Return [X, Y] of the center of cell containing provided text 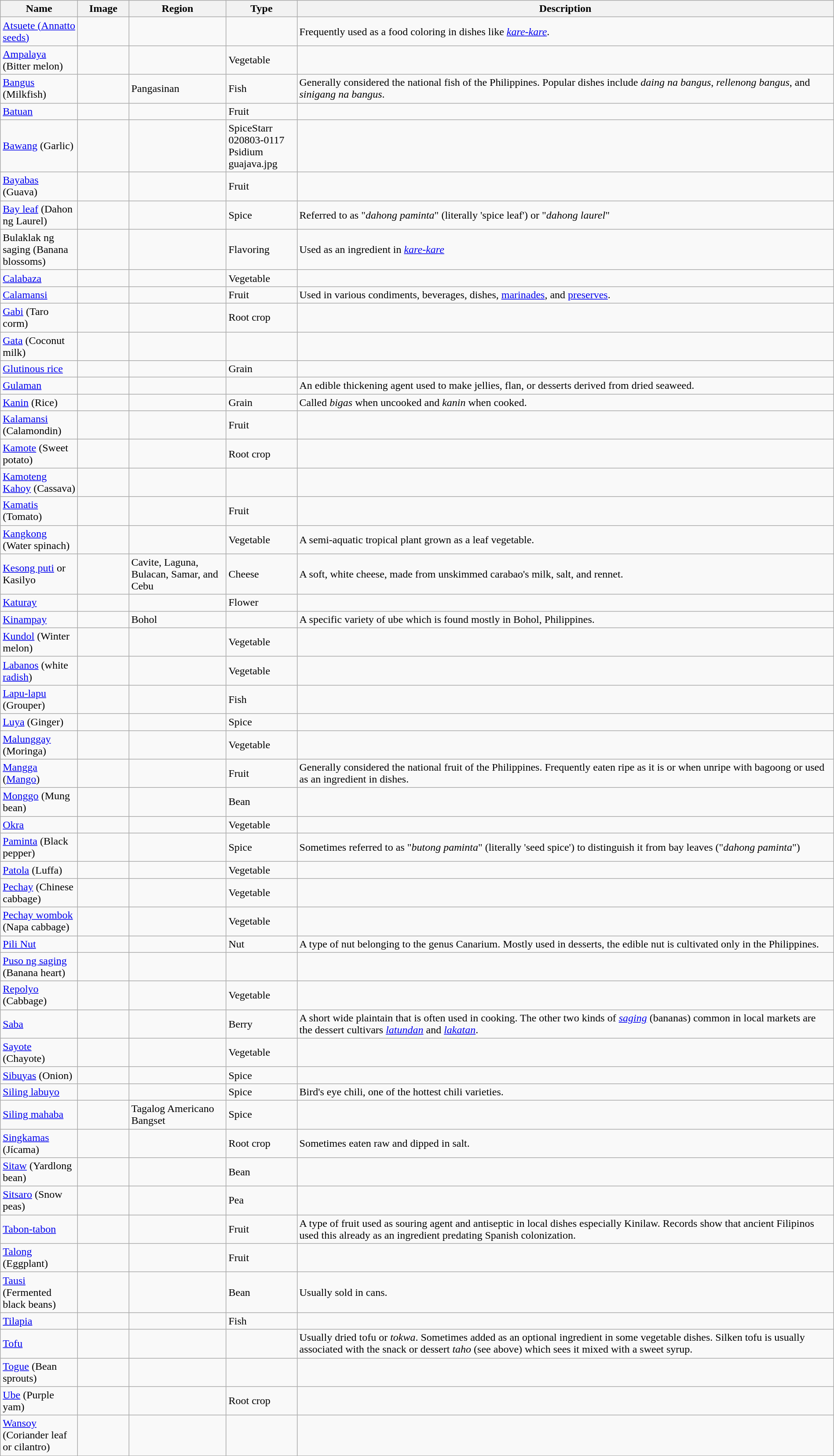
Tabon-tabon [39, 1229]
Tofu [39, 1343]
Siling mahaba [39, 1115]
Pechay wombok (Napa cabbage) [39, 921]
Referred to as "dahong paminta" (literally 'spice leaf') or "dahong laurel" [565, 215]
Kamoteng Kahoy (Cassava) [39, 482]
Sometimes referred to as "butong paminta" (literally 'seed spice') to distinguish it from bay leaves ("dahong paminta") [565, 847]
Nut [261, 944]
Bay leaf (Dahon ng Laurel) [39, 215]
SpiceStarr 020803-0117 Psidium guajava.jpg [261, 146]
Okra [39, 825]
Pea [261, 1201]
Lapu-lapu (Grouper) [39, 699]
Flower [261, 603]
Name [39, 9]
Ampalaya (Bitter melon) [39, 60]
Usually sold in cans. [565, 1292]
An edible thickening agent used to make jellies, flan, or desserts derived from dried seaweed. [565, 386]
A specific variety of ube which is found mostly in Bohol, Philippines. [565, 619]
Pili Nut [39, 944]
Cavite, Laguna, Bulacan, Samar, and Cebu [178, 574]
Paminta (Black pepper) [39, 847]
Sayote (Chayote) [39, 1052]
Pangasinan [178, 89]
A semi-aquatic tropical plant grown as a leaf vegetable. [565, 539]
Repolyo (Cabbage) [39, 995]
Tausi (Fermented black beans) [39, 1292]
Tilapia [39, 1321]
Berry [261, 1024]
Mangga (Mango) [39, 773]
Tagalog Americano Bangset [178, 1115]
Sometimes eaten raw and dipped in salt. [565, 1143]
Bulaklak ng saging (Banana blossoms) [39, 249]
Saba [39, 1024]
Singkamas (Jícama) [39, 1143]
Bohol [178, 619]
Puso ng saging (Banana heart) [39, 967]
Bird's eye chili, one of the hottest chili varieties. [565, 1092]
Kesong puti or Kasilyo [39, 574]
Bawang (Garlic) [39, 146]
Labanos (white radish) [39, 670]
Togue (Bean sprouts) [39, 1372]
Called bigas when uncooked and kanin when cooked. [565, 402]
Monggo (Mung bean) [39, 802]
Kangkong (Water spinach) [39, 539]
Kalamansi (Calamondin) [39, 425]
Ube (Purple yam) [39, 1401]
Wansoy (Coriander leaf or cilantro) [39, 1435]
Gabi (Taro corm) [39, 318]
Used in various condiments, beverages, dishes, marinades, and preserves. [565, 295]
Region [178, 9]
Description [565, 9]
Kundol (Winter melon) [39, 642]
Type [261, 9]
Talong (Eggplant) [39, 1258]
Patola (Luffa) [39, 870]
Malunggay (Moringa) [39, 744]
Sibuyas (Onion) [39, 1075]
A soft, white cheese, made from unskimmed carabao's milk, salt, and rennet. [565, 574]
Flavoring [261, 249]
Cheese [261, 574]
Siling labuyo [39, 1092]
Kamote (Sweet potato) [39, 454]
Generally considered the national fish of the Philippines. Popular dishes include daing na bangus, rellenong bangus, and sinigang na bangus. [565, 89]
A type of nut belonging to the genus Canarium. Mostly used in desserts, the edible nut is cultivated only in the Philippines. [565, 944]
Kamatis (Tomato) [39, 511]
Kanin (Rice) [39, 402]
Kinampay [39, 619]
Glutinous rice [39, 369]
Calamansi [39, 295]
Calabaza [39, 278]
Luya (Ginger) [39, 722]
Gulaman [39, 386]
Bangus (Milkfish) [39, 89]
Batuan [39, 111]
Gata (Coconut milk) [39, 346]
Atsuete (Annatto seeds) [39, 32]
Katuray [39, 603]
Image [103, 9]
Sitsaro (Snow peas) [39, 1201]
Pechay (Chinese cabbage) [39, 893]
Bayabas (Guava) [39, 187]
Sitaw (Yardlong bean) [39, 1172]
Frequently used as a food coloring in dishes like kare-kare. [565, 32]
Used as an ingredient in kare-kare [565, 249]
